Locate the cell with the specified text and output its [x, y] center coordinate. 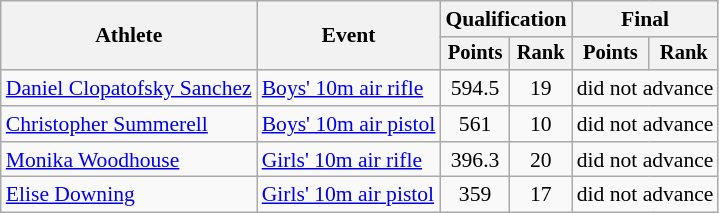
Final [646, 19]
Elise Downing [129, 195]
Boys' 10m air pistol [349, 124]
Event [349, 36]
Boys' 10m air rifle [349, 88]
Christopher Summerell [129, 124]
359 [474, 195]
19 [541, 88]
10 [541, 124]
20 [541, 160]
396.3 [474, 160]
Daniel Clopatofsky Sanchez [129, 88]
Monika Woodhouse [129, 160]
561 [474, 124]
Athlete [129, 36]
Girls' 10m air pistol [349, 195]
17 [541, 195]
594.5 [474, 88]
Girls' 10m air rifle [349, 160]
Qualification [506, 19]
